Identify which cell holds the provided text, then report its [x, y] central coordinate. 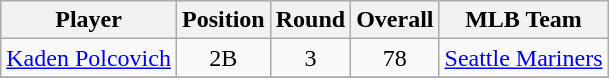
Overall [395, 20]
MLB Team [524, 20]
Seattle Mariners [524, 58]
3 [310, 58]
Round [310, 20]
Position [223, 20]
Player [89, 20]
78 [395, 58]
2B [223, 58]
Kaden Polcovich [89, 58]
